Pinpoint the cell where the given text exists, returning its (X, Y) midpoint coordinate. 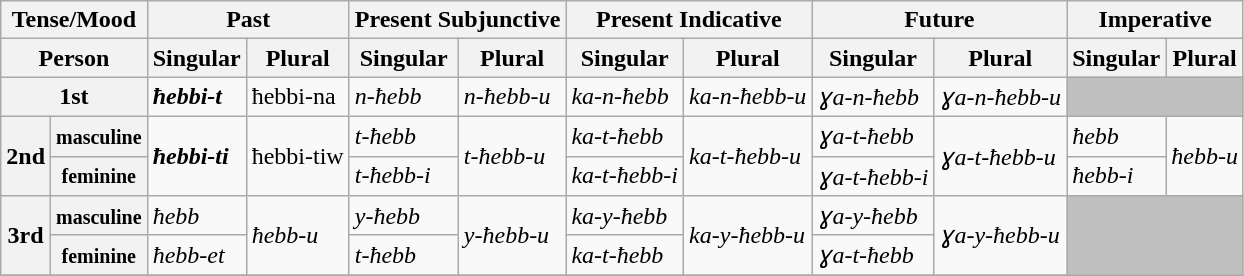
Imperative (1156, 20)
y-ħebb-u (512, 236)
ka-n-ħebb-u (748, 97)
ka-n-ħebb (625, 97)
ɣa-t-ħebb-u (1000, 156)
1st (74, 97)
ka-y-ħebb (625, 216)
n-ħebb-u (512, 97)
Tense/Mood (74, 20)
ħebbi-t (196, 97)
ħebbi-ti (196, 156)
ɣa-y-ħebb-u (1000, 236)
t-ħebb-i (404, 176)
t-ħebb-u (512, 156)
ka-y-ħebb-u (748, 236)
2nd (26, 156)
ħebbi-na (298, 97)
ɣa-y-ħebb (873, 216)
ɣa-n-ħebb (873, 97)
ɣa-t-ħebb-i (873, 176)
Future (940, 20)
ħebbi-tiw (298, 156)
3rd (26, 236)
ka-t-ħebb-i (625, 176)
Present Subjunctive (458, 20)
n-ħebb (404, 97)
ħebb-et (196, 255)
ɣa-n-ħebb-u (1000, 97)
y-ħebb (404, 216)
ka-t-ħebb-u (748, 156)
ħebb-i (1116, 176)
Past (248, 20)
Present Indicative (689, 20)
Person (74, 58)
